Search for the cell housing the specified text and yield its [X, Y] center coordinate. 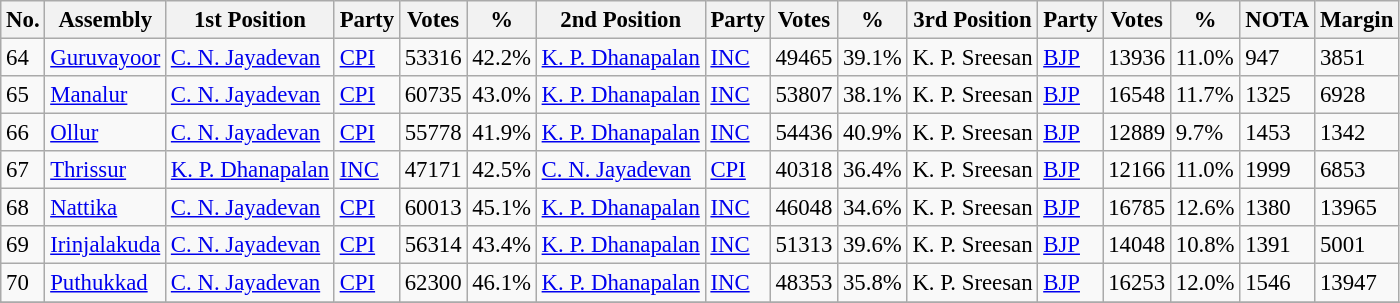
3rd Position [972, 20]
14048 [1137, 245]
54436 [804, 133]
40.9% [872, 133]
12166 [1137, 170]
36.4% [872, 170]
6928 [1357, 95]
12.6% [1204, 208]
Irinjalakuda [106, 245]
1325 [1278, 95]
Manalur [106, 95]
65 [23, 95]
1999 [1278, 170]
13965 [1357, 208]
Thrissur [106, 170]
47171 [433, 170]
62300 [433, 283]
1546 [1278, 283]
6853 [1357, 170]
35.8% [872, 283]
Assembly [106, 20]
1st Position [250, 20]
46048 [804, 208]
67 [23, 170]
45.1% [502, 208]
11.7% [1204, 95]
60735 [433, 95]
41.9% [502, 133]
Guruvayoor [106, 58]
56314 [433, 245]
60013 [433, 208]
No. [23, 20]
38.1% [872, 95]
42.2% [502, 58]
12889 [1137, 133]
Puthukkad [106, 283]
40318 [804, 170]
10.8% [1204, 245]
9.7% [1204, 133]
55778 [433, 133]
Ollur [106, 133]
16548 [1137, 95]
68 [23, 208]
39.1% [872, 58]
13947 [1357, 283]
16253 [1137, 283]
12.0% [1204, 283]
2nd Position [620, 20]
Margin [1357, 20]
39.6% [872, 245]
51313 [804, 245]
1391 [1278, 245]
66 [23, 133]
947 [1278, 58]
42.5% [502, 170]
34.6% [872, 208]
NOTA [1278, 20]
13936 [1137, 58]
Nattika [106, 208]
48353 [804, 283]
43.4% [502, 245]
43.0% [502, 95]
70 [23, 283]
5001 [1357, 245]
69 [23, 245]
1380 [1278, 208]
53316 [433, 58]
1342 [1357, 133]
53807 [804, 95]
1453 [1278, 133]
16785 [1137, 208]
49465 [804, 58]
3851 [1357, 58]
64 [23, 58]
46.1% [502, 283]
